Return the (X, Y) coordinate for the center point of the cell that contains the specified text.  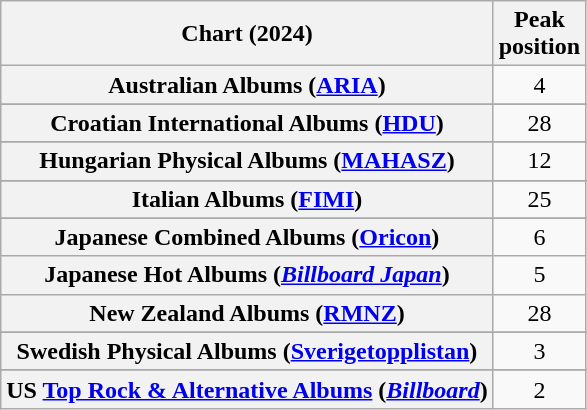
12 (539, 161)
Japanese Hot Albums (Billboard Japan) (247, 275)
Swedish Physical Albums (Sverigetopplistan) (247, 351)
Hungarian Physical Albums (MAHASZ) (247, 161)
Japanese Combined Albums (Oricon) (247, 237)
6 (539, 237)
2 (539, 389)
New Zealand Albums (RMNZ) (247, 313)
3 (539, 351)
Peakposition (539, 34)
25 (539, 199)
5 (539, 275)
Australian Albums (ARIA) (247, 85)
Chart (2024) (247, 34)
4 (539, 85)
Croatian International Albums (HDU) (247, 123)
US Top Rock & Alternative Albums (Billboard) (247, 389)
Italian Albums (FIMI) (247, 199)
